Provide the [x, y] coordinate of the cell's center where the given text is located.  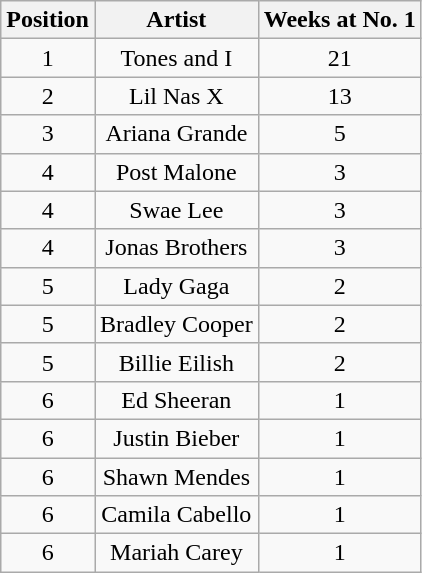
21 [340, 58]
Camila Cabello [176, 515]
Swae Lee [176, 210]
Weeks at No. 1 [340, 20]
Artist [176, 20]
Jonas Brothers [176, 248]
Billie Eilish [176, 362]
Position [48, 20]
Tones and I [176, 58]
Post Malone [176, 172]
Bradley Cooper [176, 324]
13 [340, 96]
Lil Nas X [176, 96]
Justin Bieber [176, 438]
Shawn Mendes [176, 477]
Mariah Carey [176, 553]
Ariana Grande [176, 134]
Lady Gaga [176, 286]
Ed Sheeran [176, 400]
